Return [x, y] of the center of cell containing provided text 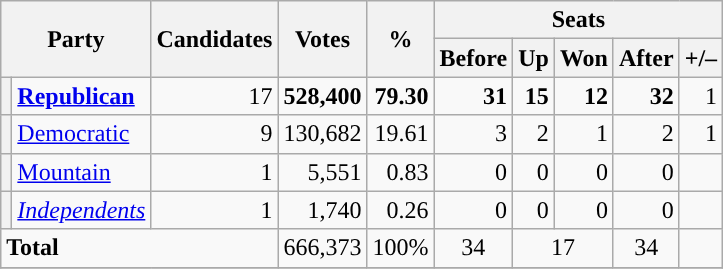
0.83 [400, 172]
12 [584, 96]
5,551 [322, 172]
19.61 [400, 134]
+/– [700, 58]
Mountain [82, 172]
Independents [82, 210]
Votes [322, 39]
Party [76, 39]
32 [646, 96]
528,400 [322, 96]
Total [140, 248]
100% [400, 248]
9 [214, 134]
15 [534, 96]
79.30 [400, 96]
% [400, 39]
Candidates [214, 39]
1,740 [322, 210]
Before [474, 58]
3 [474, 134]
Up [534, 58]
130,682 [322, 134]
31 [474, 96]
Seats [578, 20]
Republican [82, 96]
666,373 [322, 248]
After [646, 58]
Won [584, 58]
Democratic [82, 134]
0.26 [400, 210]
